Identify which cell holds the provided text, then report its [x, y] central coordinate. 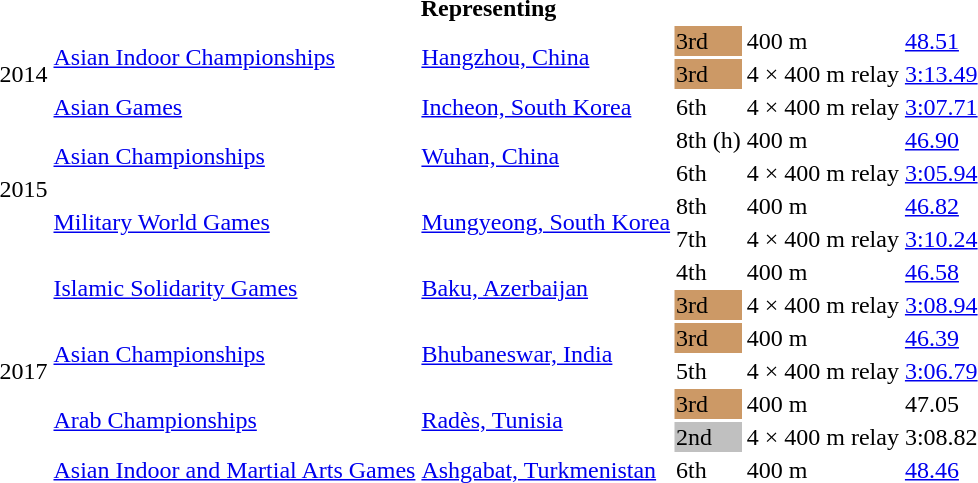
7th [709, 239]
5th [709, 371]
Asian Indoor Championships [234, 58]
Radès, Tunisia [546, 420]
Islamic Solidarity Games [234, 288]
Wuhan, China [546, 156]
8th (h) [709, 140]
2nd [709, 437]
Arab Championships [234, 420]
Incheon, South Korea [546, 107]
4th [709, 272]
Military World Games [234, 222]
Hangzhou, China [546, 58]
8th [709, 206]
Bhubaneswar, India [546, 354]
Baku, Azerbaijan [546, 288]
Mungyeong, South Korea [546, 222]
Asian Games [234, 107]
